Find where the given text appears and provide that cell's center as [X, Y] coordinate. 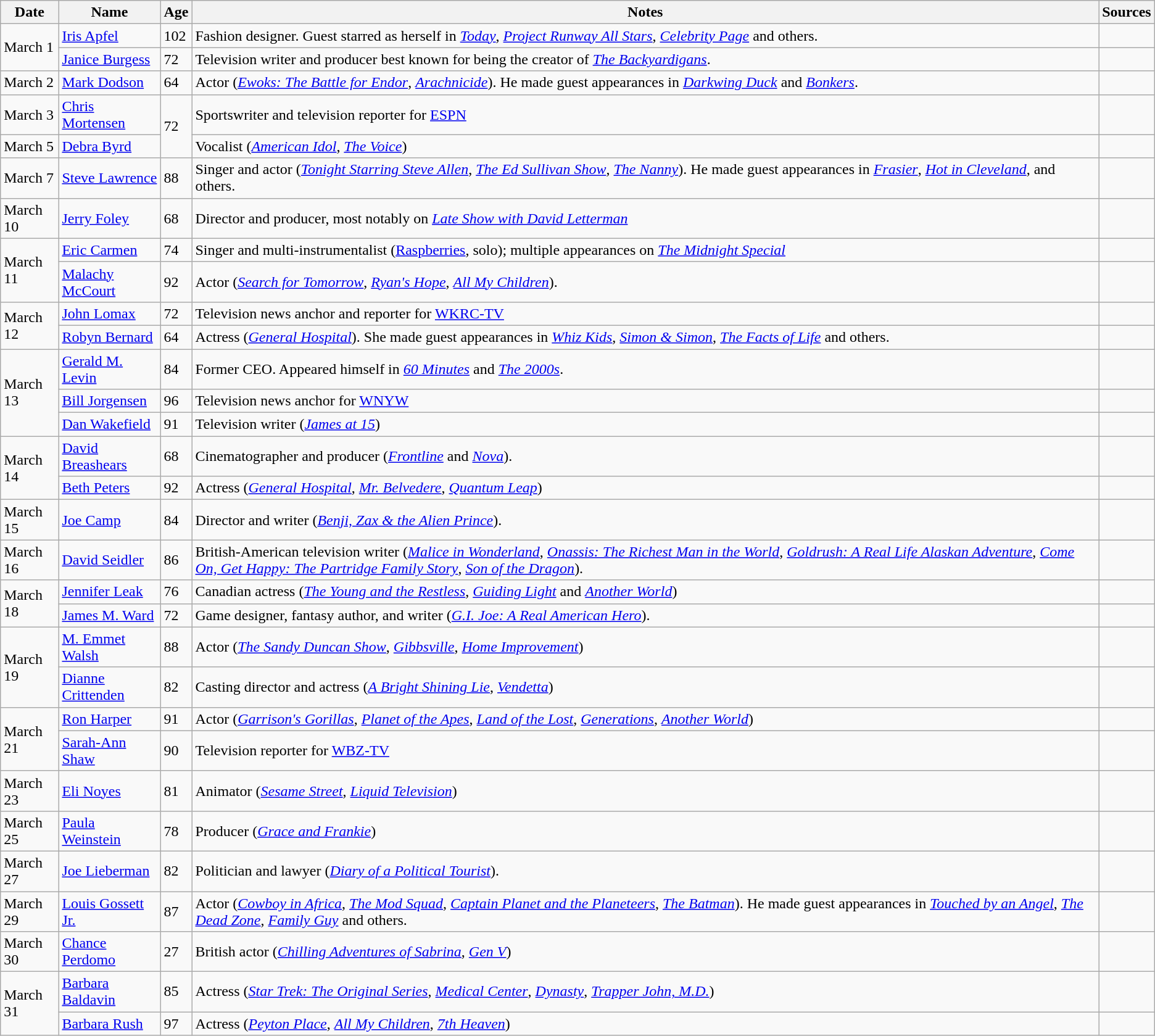
March 3 [30, 115]
74 [176, 250]
James M. Ward [110, 615]
Malachy McCourt [110, 281]
Jennifer Leak [110, 592]
Singer and actor (Tonight Starring Steve Allen, The Ed Sullivan Show, The Nanny). He made guest appearances in Frasier, Hot in Cleveland, and others. [645, 178]
Date [30, 12]
Louis Gossett Jr. [110, 911]
Singer and multi-instrumentalist (Raspberries, solo); multiple appearances on The Midnight Special [645, 250]
27 [176, 951]
March 19 [30, 667]
102 [176, 36]
Animator (Sesame Street, Liquid Television) [645, 791]
Age [176, 12]
Actress (Peyton Place, All My Children, 7th Heaven) [645, 1024]
86 [176, 560]
Joe Lieberman [110, 871]
Cinematographer and producer (Frontline and Nova). [645, 457]
87 [176, 911]
Dianne Crittenden [110, 687]
British actor (Chilling Adventures of Sabrina, Gen V) [645, 951]
March 25 [30, 831]
Sarah-Ann Shaw [110, 750]
Casting director and actress (A Bright Shining Lie, Vendetta) [645, 687]
March 23 [30, 791]
76 [176, 592]
March 15 [30, 520]
Debra Byrd [110, 146]
Television writer and producer best known for being the creator of The Backyardigans. [645, 59]
97 [176, 1024]
Name [110, 12]
Eric Carmen [110, 250]
Ron Harper [110, 719]
Producer (Grace and Frankie) [645, 831]
Fashion designer. Guest starred as herself in Today, Project Runway All Stars, Celebrity Page and others. [645, 36]
Sources [1127, 12]
Eli Noyes [110, 791]
Beth Peters [110, 488]
85 [176, 992]
March 29 [30, 911]
Former CEO. Appeared himself in 60 Minutes and The 2000s. [645, 369]
Television news anchor and reporter for WKRC-TV [645, 313]
Dan Wakefield [110, 425]
March 14 [30, 468]
March 16 [30, 560]
Actor (Garrison's Gorillas, Planet of the Apes, Land of the Lost, Generations, Another World) [645, 719]
March 2 [30, 83]
Canadian actress (The Young and the Restless, Guiding Light and Another World) [645, 592]
Television news anchor for WNYW [645, 401]
Actress (Star Trek: The Original Series, Medical Center, Dynasty, Trapper John, M.D.) [645, 992]
Barbara Rush [110, 1024]
Chris Mortensen [110, 115]
Director and writer (Benji, Zax & the Alien Prince). [645, 520]
Actress (General Hospital, Mr. Belvedere, Quantum Leap) [645, 488]
Director and producer, most notably on Late Show with David Letterman [645, 218]
Actress (General Hospital). She made guest appearances in Whiz Kids, Simon & Simon, The Facts of Life and others. [645, 337]
Chance Perdomo [110, 951]
Notes [645, 12]
Janice Burgess [110, 59]
M. Emmet Walsh [110, 647]
March 11 [30, 270]
March 18 [30, 603]
Game designer, fantasy author, and writer (G.I. Joe: A Real American Hero). [645, 615]
March 31 [30, 1003]
March 12 [30, 325]
Politician and lawyer (Diary of a Political Tourist). [645, 871]
Joe Camp [110, 520]
March 10 [30, 218]
Actor (Ewoks: The Battle for Endor, Arachnicide). He made guest appearances in Darkwing Duck and Bonkers. [645, 83]
David Seidler [110, 560]
March 1 [30, 48]
David Breashears [110, 457]
March 5 [30, 146]
Iris Apfel [110, 36]
Sportswriter and television reporter for ESPN [645, 115]
Jerry Foley [110, 218]
March 7 [30, 178]
Actor (The Sandy Duncan Show, Gibbsville, Home Improvement) [645, 647]
Television reporter for WBZ-TV [645, 750]
96 [176, 401]
March 13 [30, 392]
Actor (Search for Tomorrow, Ryan's Hope, All My Children). [645, 281]
John Lomax [110, 313]
Television writer (James at 15) [645, 425]
81 [176, 791]
Paula Weinstein [110, 831]
March 21 [30, 739]
78 [176, 831]
90 [176, 750]
March 27 [30, 871]
Steve Lawrence [110, 178]
Barbara Baldavin [110, 992]
Bill Jorgensen [110, 401]
Gerald M. Levin [110, 369]
March 30 [30, 951]
Mark Dodson [110, 83]
Robyn Bernard [110, 337]
Vocalist (American Idol, The Voice) [645, 146]
